Search for the cell housing the specified text and yield its [x, y] center coordinate. 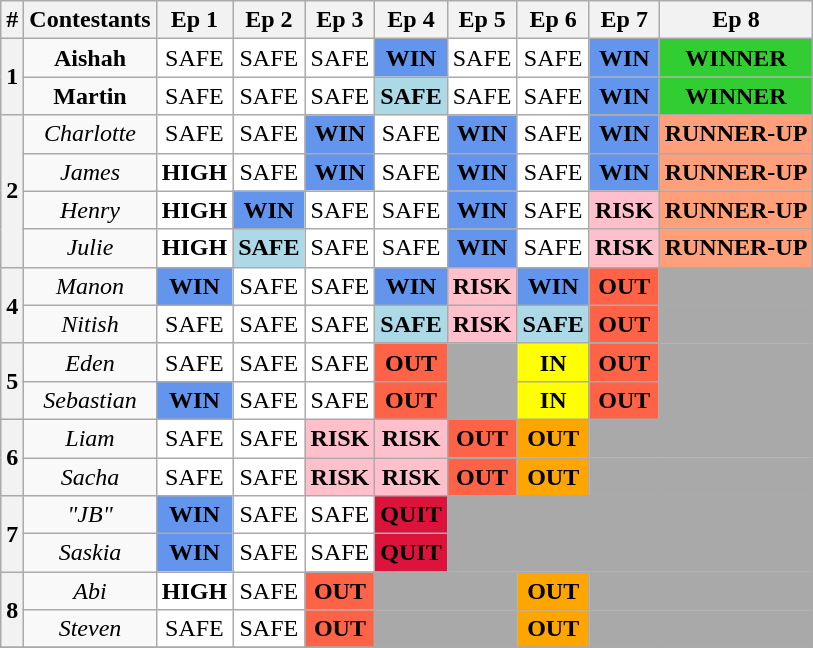
7 [12, 534]
Ep 8 [736, 20]
Ep 6 [553, 20]
Ep 1 [194, 20]
Henry [90, 210]
"JB" [90, 515]
Saskia [90, 553]
8 [12, 610]
1 [12, 77]
Eden [90, 362]
Ep 7 [624, 20]
Contestants [90, 20]
Liam [90, 438]
2 [12, 191]
Ep 2 [269, 20]
Aishah [90, 58]
Ep 5 [482, 20]
Manon [90, 286]
James [90, 172]
6 [12, 457]
Charlotte [90, 134]
4 [12, 305]
Sacha [90, 477]
Nitish [90, 324]
Ep 4 [411, 20]
# [12, 20]
Sebastian [90, 400]
5 [12, 381]
Martin [90, 96]
Abi [90, 591]
Julie [90, 248]
Ep 3 [340, 20]
Steven [90, 629]
